Determine the [X, Y] coordinate at the center of the cell enclosing the given text.  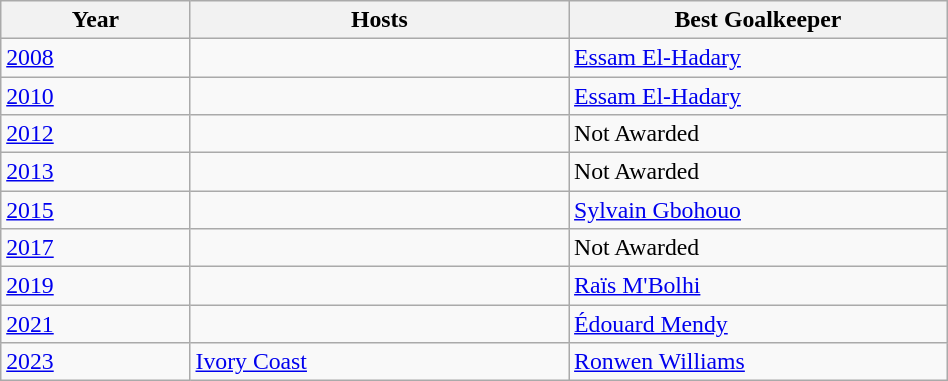
2012 [96, 133]
Year [96, 20]
2008 [96, 58]
Édouard Mendy [758, 323]
2019 [96, 285]
2023 [96, 361]
2017 [96, 247]
Hosts [380, 20]
2010 [96, 96]
Best Goalkeeper [758, 20]
2013 [96, 171]
Raïs M'Bolhi [758, 285]
Ivory Coast [380, 361]
2015 [96, 209]
Ronwen Williams [758, 361]
2021 [96, 323]
Sylvain Gbohouo [758, 209]
